Detect which cell encompasses the target text, then output its [x, y] center coordinate. 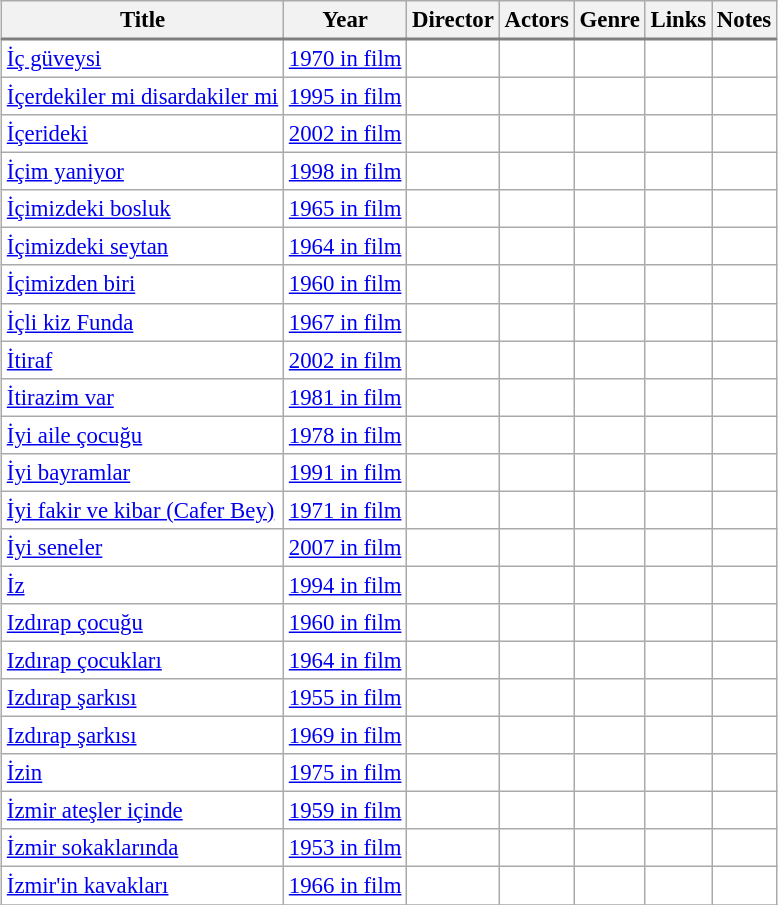
İçerideki [143, 134]
İyi seneler [143, 548]
İtiraf [143, 360]
2007 in film [346, 548]
İyi aile çocuğu [143, 435]
İçimizdeki seytan [143, 247]
Genre [610, 20]
1966 in film [346, 886]
İzmir sokaklarında [143, 848]
1991 in film [346, 472]
1953 in film [346, 848]
İçimizden biri [143, 284]
İçimizdeki bosluk [143, 209]
1994 in film [346, 585]
İçim yaniyor [143, 172]
1965 in film [346, 209]
1970 in film [346, 58]
Title [143, 20]
İzin [143, 773]
1967 in film [346, 322]
1971 in film [346, 510]
Notes [744, 20]
İzmir ateşler içinde [143, 811]
1955 in film [346, 698]
Izdırap çocuğu [143, 623]
Director [453, 20]
İçli kiz Funda [143, 322]
1995 in film [346, 96]
1969 in film [346, 736]
1978 in film [346, 435]
İçerdekiler mi disardakiler mi [143, 96]
Actors [536, 20]
İz [143, 585]
Links [678, 20]
1998 in film [346, 172]
İzmir'in kavakları [143, 886]
1959 in film [346, 811]
İtirazim var [143, 397]
1981 in film [346, 397]
İç güveysi [143, 58]
İyi fakir ve kibar (Cafer Bey) [143, 510]
Year [346, 20]
Izdırap çocukları [143, 660]
İyi bayramlar [143, 472]
1975 in film [346, 773]
